Determine the [X, Y] coordinate at the center of the cell enclosing the given text.  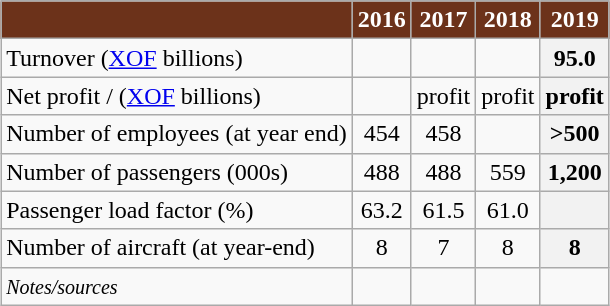
Notes/sources [177, 286]
2019 [574, 20]
454 [382, 134]
Number of passengers (000s) [177, 172]
559 [508, 172]
Net profit / (XOF billions) [177, 96]
95.0 [574, 58]
61.5 [443, 210]
>500 [574, 134]
2017 [443, 20]
1,200 [574, 172]
Number of aircraft (at year-end) [177, 248]
458 [443, 134]
63.2 [382, 210]
Number of employees (at year end) [177, 134]
61.0 [508, 210]
Passenger load factor (%) [177, 210]
7 [443, 248]
2016 [382, 20]
2018 [508, 20]
Turnover (XOF billions) [177, 58]
